Pinpoint the cell where the given text exists, returning its [X, Y] midpoint coordinate. 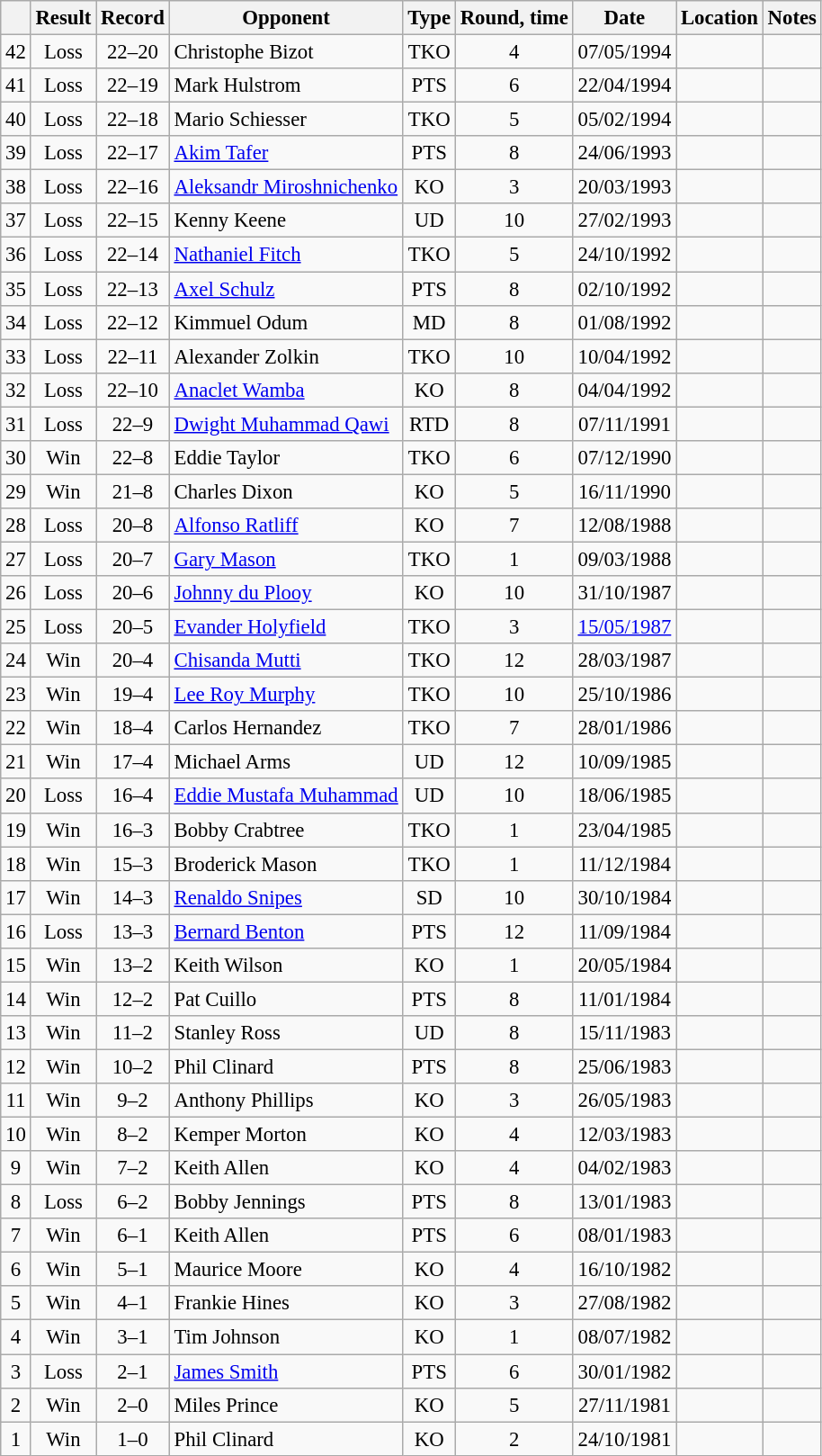
Kemper Morton [286, 1135]
13/01/1983 [624, 1202]
20–8 [133, 526]
31 [16, 424]
5–1 [133, 1270]
6–2 [133, 1202]
04/04/1992 [624, 390]
20 [16, 796]
12–2 [133, 999]
11/01/1984 [624, 999]
22 [16, 728]
13–2 [133, 966]
19–4 [133, 695]
01/08/1992 [624, 322]
James Smith [286, 1371]
25 [16, 627]
14 [16, 999]
Gary Mason [286, 559]
8–2 [133, 1135]
10/09/1985 [624, 762]
Chisanda Mutti [286, 661]
3–1 [133, 1337]
13 [16, 1033]
Axel Schulz [286, 289]
24/10/1981 [624, 1439]
Tim Johnson [286, 1337]
25/06/1983 [624, 1066]
7–2 [133, 1168]
15 [16, 966]
28/03/1987 [624, 661]
19 [16, 830]
11–2 [133, 1033]
SD [429, 897]
26/05/1983 [624, 1101]
16 [16, 931]
22/04/1994 [624, 85]
18/06/1985 [624, 796]
30/01/1982 [624, 1371]
07/05/1994 [624, 52]
22–16 [133, 187]
Broderick Mason [286, 864]
Bernard Benton [286, 931]
Opponent [286, 18]
Charles Dixon [286, 491]
Notes [791, 18]
Frankie Hines [286, 1304]
14–3 [133, 897]
24 [16, 661]
22–12 [133, 322]
24/06/1993 [624, 153]
Type [429, 18]
27/02/1993 [624, 220]
22–15 [133, 220]
2–0 [133, 1405]
27 [16, 559]
15/05/1987 [624, 627]
25/10/1986 [624, 695]
22–10 [133, 390]
21–8 [133, 491]
10–2 [133, 1066]
Record [133, 18]
20–5 [133, 627]
20–7 [133, 559]
Christophe Bizot [286, 52]
9–2 [133, 1101]
Nathaniel Fitch [286, 255]
Date [624, 18]
15/11/1983 [624, 1033]
29 [16, 491]
33 [16, 356]
1–0 [133, 1439]
Carlos Hernandez [286, 728]
Evander Holyfield [286, 627]
24/10/1992 [624, 255]
12/08/1988 [624, 526]
2–1 [133, 1371]
32 [16, 390]
08/01/1983 [624, 1236]
MD [429, 322]
28 [16, 526]
Alfonso Ratliff [286, 526]
09/03/1988 [624, 559]
Alexander Zolkin [286, 356]
Miles Prince [286, 1405]
Mario Schiesser [286, 120]
18 [16, 864]
15–3 [133, 864]
27/08/1982 [624, 1304]
22–18 [133, 120]
02/10/1992 [624, 289]
Johnny du Plooy [286, 593]
22–20 [133, 52]
Renaldo Snipes [286, 897]
4–1 [133, 1304]
9 [16, 1168]
20/05/1984 [624, 966]
17–4 [133, 762]
10/04/1992 [624, 356]
37 [16, 220]
Eddie Mustafa Muhammad [286, 796]
Eddie Taylor [286, 458]
Round, time [514, 18]
07/12/1990 [624, 458]
Dwight Muhammad Qawi [286, 424]
39 [16, 153]
11/09/1984 [624, 931]
17 [16, 897]
Aleksandr Miroshnichenko [286, 187]
16–4 [133, 796]
22–11 [133, 356]
38 [16, 187]
26 [16, 593]
31/10/1987 [624, 593]
6–1 [133, 1236]
Bobby Jennings [286, 1202]
Lee Roy Murphy [286, 695]
16/11/1990 [624, 491]
Akim Tafer [286, 153]
Keith Wilson [286, 966]
42 [16, 52]
Anaclet Wamba [286, 390]
Bobby Crabtree [286, 830]
Pat Cuillo [286, 999]
22–17 [133, 153]
18–4 [133, 728]
35 [16, 289]
22–8 [133, 458]
11/12/1984 [624, 864]
Mark Hulstrom [286, 85]
40 [16, 120]
Michael Arms [286, 762]
Result [63, 18]
Anthony Phillips [286, 1101]
13–3 [133, 931]
27/11/1981 [624, 1405]
Stanley Ross [286, 1033]
Kimmuel Odum [286, 322]
30 [16, 458]
12/03/1983 [624, 1135]
28/01/1986 [624, 728]
22–13 [133, 289]
30/10/1984 [624, 897]
22–19 [133, 85]
RTD [429, 424]
34 [16, 322]
23 [16, 695]
11 [16, 1101]
16/10/1982 [624, 1270]
21 [16, 762]
20/03/1993 [624, 187]
05/02/1994 [624, 120]
16–3 [133, 830]
41 [16, 85]
36 [16, 255]
20–6 [133, 593]
Kenny Keene [286, 220]
20–4 [133, 661]
07/11/1991 [624, 424]
04/02/1983 [624, 1168]
Maurice Moore [286, 1270]
23/04/1985 [624, 830]
08/07/1982 [624, 1337]
22–14 [133, 255]
22–9 [133, 424]
Location [719, 18]
